Provide the [X, Y] coordinate of the cell's center where the given text is located.  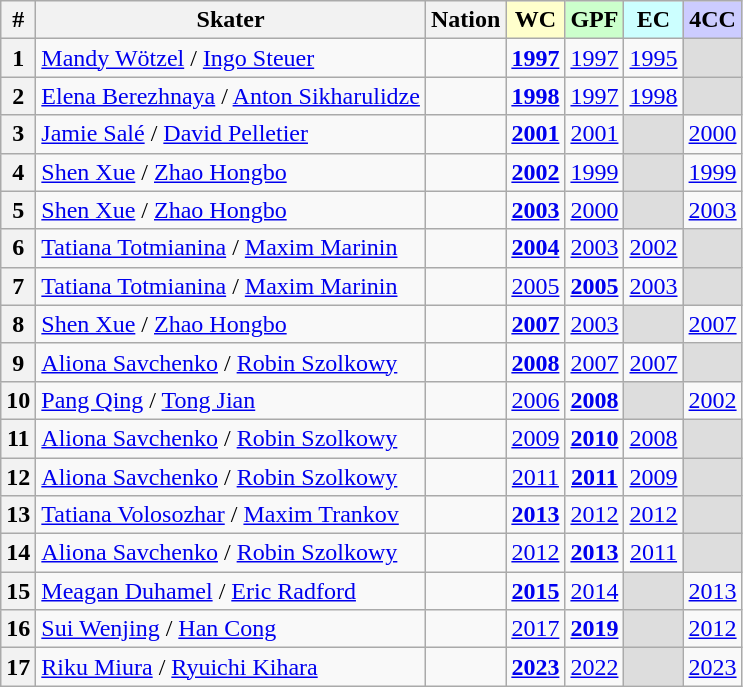
16 [18, 629]
2010 [594, 438]
2006 [536, 400]
Pang Qing / Tong Jian [231, 400]
4 [18, 172]
8 [18, 324]
11 [18, 438]
7 [18, 286]
12 [18, 477]
2019 [594, 629]
Mandy Wötzel / Ingo Steuer [231, 58]
Skater [231, 20]
Elena Berezhnaya / Anton Sikharulidze [231, 96]
17 [18, 667]
Meagan Duhamel / Eric Radford [231, 591]
4CC [712, 20]
2015 [536, 591]
2017 [536, 629]
5 [18, 210]
6 [18, 248]
14 [18, 553]
15 [18, 591]
1995 [654, 58]
10 [18, 400]
Tatiana Volosozhar / Maxim Trankov [231, 515]
2 [18, 96]
WC [536, 20]
EC [654, 20]
Sui Wenjing / Han Cong [231, 629]
2004 [536, 248]
Riku Miura / Ryuichi Kihara [231, 667]
Jamie Salé / David Pelletier [231, 134]
# [18, 20]
2022 [594, 667]
2014 [594, 591]
9 [18, 362]
Nation [465, 20]
1 [18, 58]
GPF [594, 20]
3 [18, 134]
13 [18, 515]
